Search for the cell housing the specified text and yield its [x, y] center coordinate. 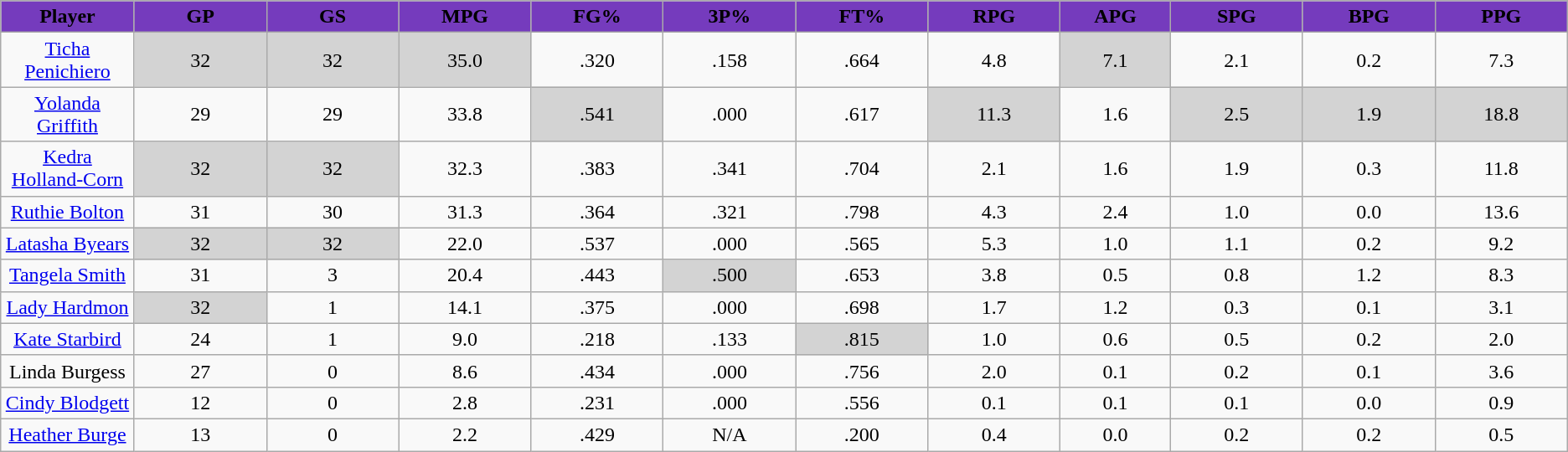
SPG [1236, 17]
FG% [597, 17]
.375 [597, 307]
11.3 [994, 114]
.500 [730, 275]
14.1 [465, 307]
13 [200, 434]
.556 [862, 403]
2.2 [465, 434]
2.4 [1116, 212]
0.8 [1236, 275]
3P% [730, 17]
.364 [597, 212]
4.3 [994, 212]
9.2 [1501, 244]
1.1 [1236, 244]
32.3 [465, 169]
Ticha Penichiero [67, 60]
30 [333, 212]
3 [333, 275]
.664 [862, 60]
Cindy Blodgett [67, 403]
3.6 [1501, 371]
11.8 [1501, 169]
.704 [862, 169]
.320 [597, 60]
8.3 [1501, 275]
0.9 [1501, 403]
8.6 [465, 371]
.798 [862, 212]
APG [1116, 17]
.698 [862, 307]
3.1 [1501, 307]
PPG [1501, 17]
.200 [862, 434]
.231 [597, 403]
35.0 [465, 60]
N/A [730, 434]
18.8 [1501, 114]
27 [200, 371]
.541 [597, 114]
GS [333, 17]
FT% [862, 17]
31.3 [465, 212]
Yolanda Griffith [67, 114]
.158 [730, 60]
20.4 [465, 275]
Ruthie Bolton [67, 212]
0.6 [1116, 339]
Heather Burge [67, 434]
0.4 [994, 434]
.537 [597, 244]
.653 [862, 275]
Linda Burgess [67, 371]
.383 [597, 169]
.133 [730, 339]
7.1 [1116, 60]
Kate Starbird [67, 339]
13.6 [1501, 212]
Latasha Byears [67, 244]
.321 [730, 212]
BPG [1369, 17]
Lady Hardmon [67, 307]
12 [200, 403]
33.8 [465, 114]
4.8 [994, 60]
5.3 [994, 244]
1.7 [994, 307]
Kedra Holland-Corn [67, 169]
.443 [597, 275]
MPG [465, 17]
2.5 [1236, 114]
GP [200, 17]
9.0 [465, 339]
.434 [597, 371]
.429 [597, 434]
.815 [862, 339]
.756 [862, 371]
2.8 [465, 403]
.218 [597, 339]
.565 [862, 244]
24 [200, 339]
7.3 [1501, 60]
.341 [730, 169]
.617 [862, 114]
RPG [994, 17]
Player [67, 17]
22.0 [465, 244]
3.8 [994, 275]
Tangela Smith [67, 275]
